Return (X, Y) of the center of cell containing provided text 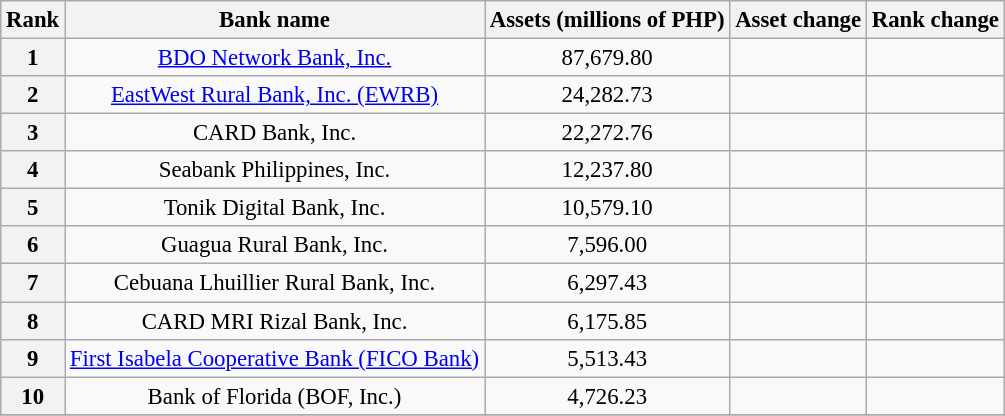
6,297.43 (606, 283)
Tonik Digital Bank, Inc. (275, 208)
87,679.80 (606, 58)
12,237.80 (606, 170)
7 (33, 283)
3 (33, 133)
7,596.00 (606, 245)
5 (33, 208)
4,726.23 (606, 396)
First Isabela Cooperative Bank (FICO Bank) (275, 358)
10,579.10 (606, 208)
4 (33, 170)
Asset change (798, 20)
5,513.43 (606, 358)
Bank of Florida (BOF, Inc.) (275, 396)
6,175.85 (606, 321)
Rank (33, 20)
Bank name (275, 20)
Rank change (935, 20)
Guagua Rural Bank, Inc. (275, 245)
CARD MRI Rizal Bank, Inc. (275, 321)
Seabank Philippines, Inc. (275, 170)
8 (33, 321)
BDO Network Bank, Inc. (275, 58)
Assets (millions of PHP) (606, 20)
22,272.76 (606, 133)
2 (33, 95)
1 (33, 58)
9 (33, 358)
6 (33, 245)
Cebuana Lhuillier Rural Bank, Inc. (275, 283)
CARD Bank, Inc. (275, 133)
24,282.73 (606, 95)
10 (33, 396)
EastWest Rural Bank, Inc. (EWRB) (275, 95)
